Determine the [x, y] coordinate at the center of the cell enclosing the given text.  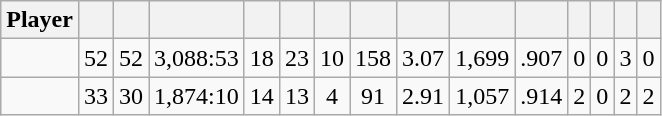
3.07 [424, 58]
10 [332, 58]
1,874:10 [197, 96]
1,699 [482, 58]
1,057 [482, 96]
.914 [542, 96]
2.91 [424, 96]
18 [262, 58]
4 [332, 96]
.907 [542, 58]
3,088:53 [197, 58]
13 [296, 96]
158 [374, 58]
33 [96, 96]
91 [374, 96]
23 [296, 58]
3 [626, 58]
Player [40, 20]
14 [262, 96]
30 [132, 96]
